Return the (x, y) coordinate for the center point of the cell that contains the specified text.  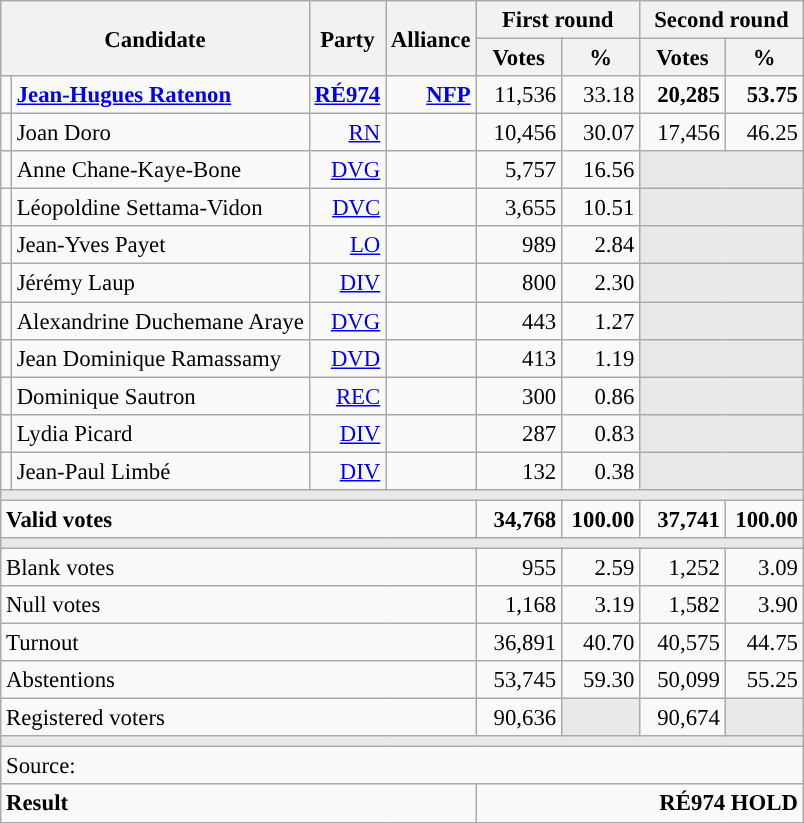
Jean-Paul Limbé (160, 471)
Lydia Picard (160, 433)
Blank votes (238, 567)
First round (558, 20)
Null votes (238, 605)
Alliance (431, 38)
3.09 (764, 567)
Registered voters (238, 718)
3.90 (764, 605)
10.51 (600, 208)
Valid votes (238, 519)
20,285 (683, 95)
2.84 (600, 245)
10,456 (519, 133)
0.86 (600, 396)
Jean-Yves Payet (160, 245)
800 (519, 283)
Anne Chane-Kaye-Bone (160, 170)
287 (519, 433)
46.25 (764, 133)
50,099 (683, 680)
1,252 (683, 567)
413 (519, 358)
2.30 (600, 283)
3.19 (600, 605)
33.18 (600, 95)
1,168 (519, 605)
LO (347, 245)
90,674 (683, 718)
5,757 (519, 170)
1.27 (600, 321)
1.19 (600, 358)
Turnout (238, 643)
Jérémy Laup (160, 283)
955 (519, 567)
300 (519, 396)
1,582 (683, 605)
Jean Dominique Ramassamy (160, 358)
DVC (347, 208)
59.30 (600, 680)
53,745 (519, 680)
Dominique Sautron (160, 396)
36,891 (519, 643)
0.38 (600, 471)
11,536 (519, 95)
RÉ974 (347, 95)
90,636 (519, 718)
40,575 (683, 643)
Second round (722, 20)
Candidate (155, 38)
34,768 (519, 519)
NFP (431, 95)
2.59 (600, 567)
DVD (347, 358)
17,456 (683, 133)
RÉ974 HOLD (640, 804)
44.75 (764, 643)
REC (347, 396)
16.56 (600, 170)
989 (519, 245)
443 (519, 321)
53.75 (764, 95)
37,741 (683, 519)
30.07 (600, 133)
RN (347, 133)
Source: (402, 766)
Jean-Hugues Ratenon (160, 95)
Abstentions (238, 680)
Party (347, 38)
40.70 (600, 643)
Alexandrine Duchemane Araye (160, 321)
55.25 (764, 680)
132 (519, 471)
0.83 (600, 433)
Léopoldine Settama-Vidon (160, 208)
3,655 (519, 208)
Joan Doro (160, 133)
Result (238, 804)
